Pinpoint the cell where the given text exists, returning its (x, y) midpoint coordinate. 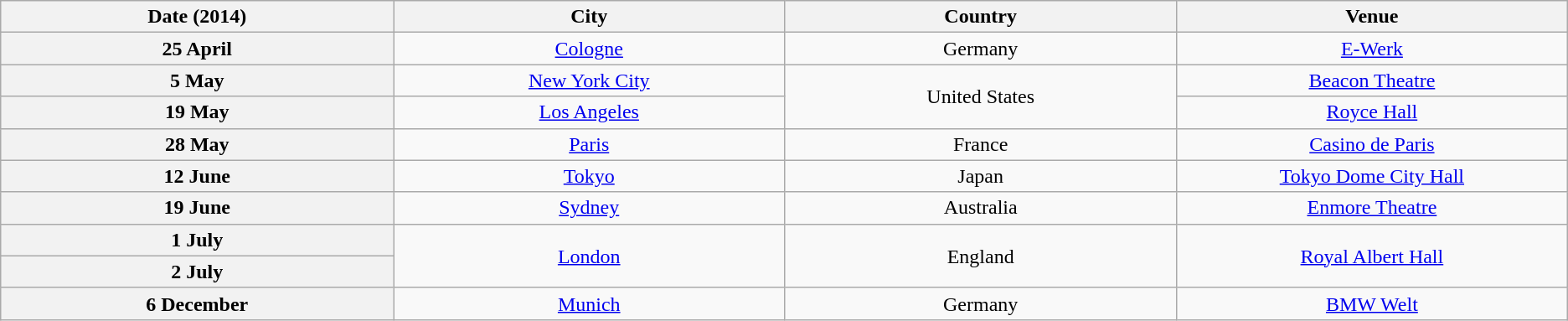
2 July (198, 272)
BMW Welt (1372, 303)
Munich (590, 303)
Beacon Theatre (1372, 80)
Tokyo (590, 176)
5 May (198, 80)
Venue (1372, 17)
Japan (981, 176)
1 July (198, 240)
E-Werk (1372, 49)
Los Angeles (590, 112)
Date (2014) (198, 17)
Casino de Paris (1372, 144)
City (590, 17)
London (590, 256)
Tokyo Dome City Hall (1372, 176)
19 June (198, 208)
Paris (590, 144)
Enmore Theatre (1372, 208)
New York City (590, 80)
6 December (198, 303)
28 May (198, 144)
Royce Hall (1372, 112)
England (981, 256)
United States (981, 96)
Royal Albert Hall (1372, 256)
25 April (198, 49)
Australia (981, 208)
Sydney (590, 208)
France (981, 144)
Cologne (590, 49)
Country (981, 17)
12 June (198, 176)
19 May (198, 112)
